Search for the cell housing the specified text and yield its (x, y) center coordinate. 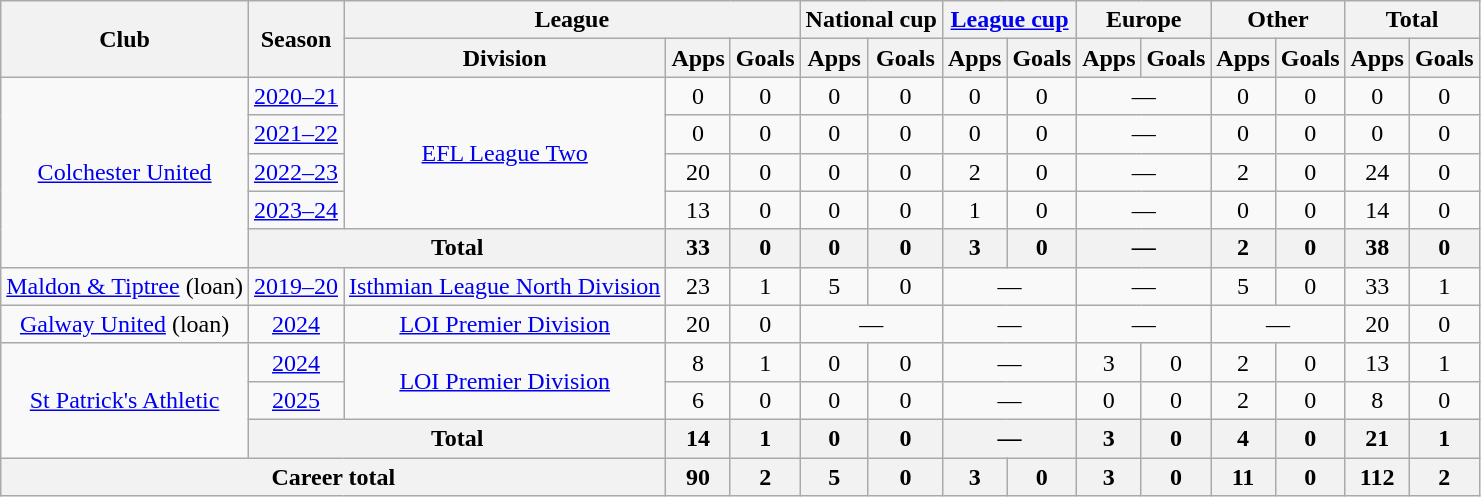
Other (1278, 20)
St Patrick's Athletic (125, 400)
Colchester United (125, 172)
23 (698, 286)
2023–24 (296, 210)
League (572, 20)
Division (505, 58)
Club (125, 39)
11 (1243, 477)
6 (698, 400)
2019–20 (296, 286)
National cup (871, 20)
4 (1243, 438)
Galway United (loan) (125, 324)
EFL League Two (505, 153)
Europe (1144, 20)
League cup (1009, 20)
2022–23 (296, 172)
90 (698, 477)
2021–22 (296, 134)
2020–21 (296, 96)
Career total (334, 477)
112 (1377, 477)
2025 (296, 400)
Isthmian League North Division (505, 286)
38 (1377, 248)
Season (296, 39)
Maldon & Tiptree (loan) (125, 286)
24 (1377, 172)
21 (1377, 438)
